For the text-containing cell, return its midpoint in (x, y) coordinate format. 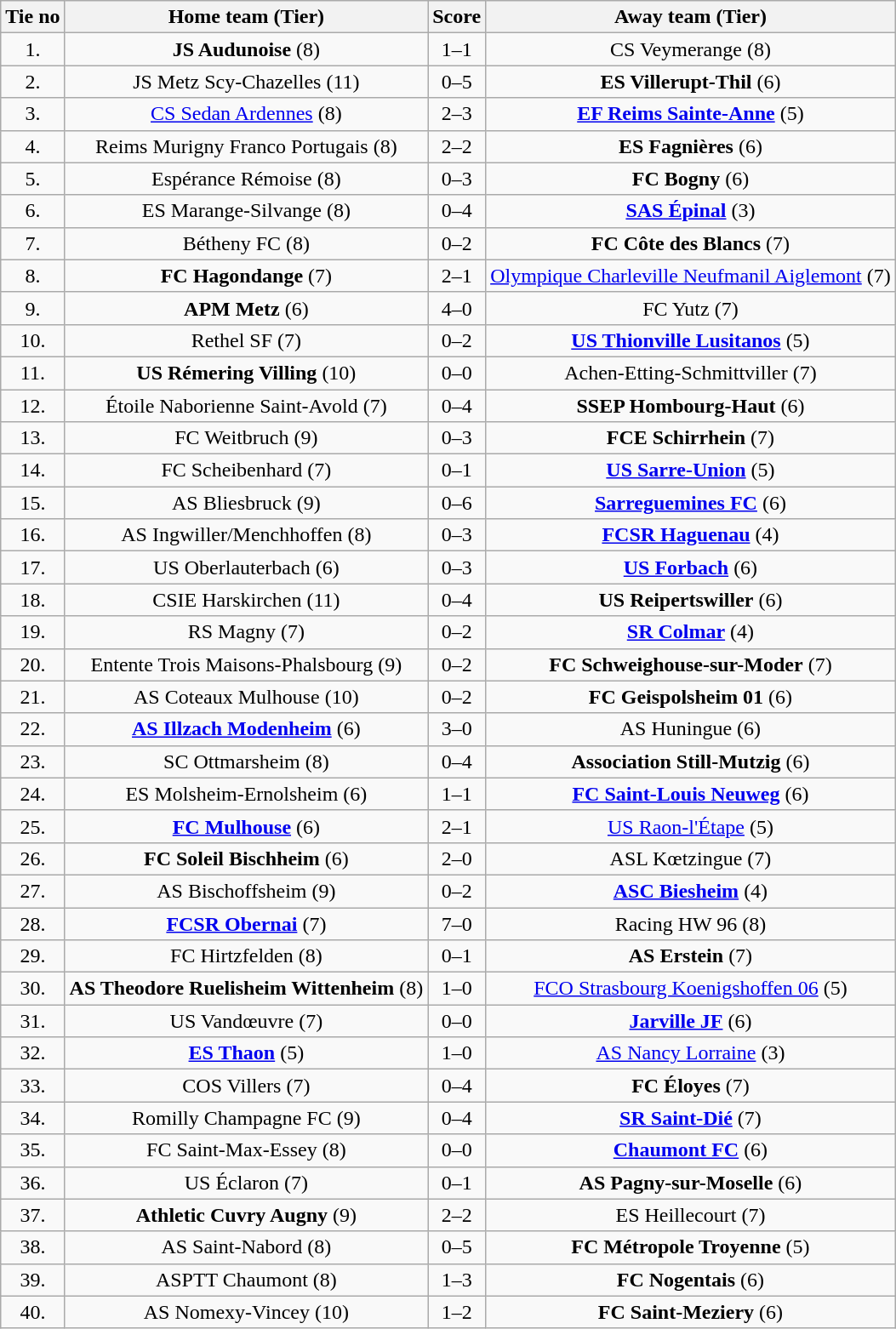
Étoile Naborienne Saint-Avold (7) (247, 406)
FC Saint-Max-Essey (8) (247, 1150)
30. (32, 989)
10. (32, 340)
US Éclaron (7) (247, 1183)
26. (32, 858)
3–0 (457, 729)
FCE Schirrhein (7) (691, 438)
APM Metz (6) (247, 308)
FC Schweighouse-sur-Moder (7) (691, 664)
25. (32, 826)
23. (32, 761)
13. (32, 438)
FC Yutz (7) (691, 308)
9. (32, 308)
1–2 (457, 1312)
28. (32, 923)
ES Molsheim-Ernolsheim (6) (247, 794)
17. (32, 568)
FCSR Haguenau (4) (691, 535)
FC Bogny (6) (691, 179)
FC Hirtzfelden (8) (247, 956)
36. (32, 1183)
Racing HW 96 (8) (691, 923)
RS Magny (7) (247, 632)
0–6 (457, 503)
Jarville JF (6) (691, 1021)
AS Bliesbruck (9) (247, 503)
FC Geispolsheim 01 (6) (691, 697)
AS Erstein (7) (691, 956)
AS Illzach Modenheim (6) (247, 729)
6. (32, 211)
US Reipertswiller (6) (691, 600)
FC Côte des Blancs (7) (691, 243)
FC Métropole Troyenne (5) (691, 1247)
Achen-Etting-Schmittviller (7) (691, 373)
ASPTT Chaumont (8) (247, 1280)
US Thionville Lusitanos (5) (691, 340)
AS Bischoffsheim (9) (247, 891)
CS Sedan Ardennes (8) (247, 114)
2–3 (457, 114)
29. (32, 956)
Tie no (32, 17)
EF Reims Sainte-Anne (5) (691, 114)
ES Marange-Silvange (8) (247, 211)
COS Villers (7) (247, 1086)
ES Thaon (5) (247, 1053)
CSIE Harskirchen (11) (247, 600)
ASC Biesheim (4) (691, 891)
Home team (Tier) (247, 17)
US Forbach (6) (691, 568)
39. (32, 1280)
Away team (Tier) (691, 17)
Entente Trois Maisons-Phalsbourg (9) (247, 664)
JS Audunoise (8) (247, 49)
38. (32, 1247)
22. (32, 729)
11. (32, 373)
Association Still-Mutzig (6) (691, 761)
SR Colmar (4) (691, 632)
40. (32, 1312)
5. (32, 179)
16. (32, 535)
Sarreguemines FC (6) (691, 503)
FC Saint-Meziery (6) (691, 1312)
FC Éloyes (7) (691, 1086)
37. (32, 1215)
2. (32, 82)
Olympique Charleville Neufmanil Aiglemont (7) (691, 276)
Chaumont FC (6) (691, 1150)
AS Saint-Nabord (8) (247, 1247)
21. (32, 697)
AS Theodore Ruelisheim Wittenheim (8) (247, 989)
31. (32, 1021)
15. (32, 503)
ASL Kœtzingue (7) (691, 858)
US Raon-l'Étape (5) (691, 826)
FCSR Obernai (7) (247, 923)
US Vandœuvre (7) (247, 1021)
19. (32, 632)
18. (32, 600)
AS Ingwiller/Menchhoffen (8) (247, 535)
SR Saint-Dié (7) (691, 1118)
2–0 (457, 858)
FC Soleil Bischheim (6) (247, 858)
FC Hagondange (7) (247, 276)
FC Saint-Louis Neuweg (6) (691, 794)
SAS Épinal (3) (691, 211)
20. (32, 664)
7–0 (457, 923)
ES Heillecourt (7) (691, 1215)
33. (32, 1086)
US Sarre-Union (5) (691, 471)
7. (32, 243)
1–3 (457, 1280)
Score (457, 17)
34. (32, 1118)
Romilly Champagne FC (9) (247, 1118)
ES Fagnières (6) (691, 146)
US Oberlauterbach (6) (247, 568)
AS Huningue (6) (691, 729)
Bétheny FC (8) (247, 243)
FC Nogentais (6) (691, 1280)
Rethel SF (7) (247, 340)
32. (32, 1053)
FC Weitbruch (9) (247, 438)
Athletic Cuvry Augny (9) (247, 1215)
ES Villerupt-Thil (6) (691, 82)
4. (32, 146)
8. (32, 276)
FCO Strasbourg Koenigshoffen 06 (5) (691, 989)
JS Metz Scy-Chazelles (11) (247, 82)
3. (32, 114)
AS Coteaux Mulhouse (10) (247, 697)
27. (32, 891)
12. (32, 406)
US Rémering Villing (10) (247, 373)
AS Nomexy-Vincey (10) (247, 1312)
AS Nancy Lorraine (3) (691, 1053)
14. (32, 471)
Espérance Rémoise (8) (247, 179)
SSEP Hombourg-Haut (6) (691, 406)
FC Mulhouse (6) (247, 826)
Reims Murigny Franco Portugais (8) (247, 146)
AS Pagny-sur-Moselle (6) (691, 1183)
35. (32, 1150)
4–0 (457, 308)
SC Ottmarsheim (8) (247, 761)
24. (32, 794)
FC Scheibenhard (7) (247, 471)
1. (32, 49)
CS Veymerange (8) (691, 49)
